Scan for the cell matching the given text and deliver its (X, Y) coordinate at center. 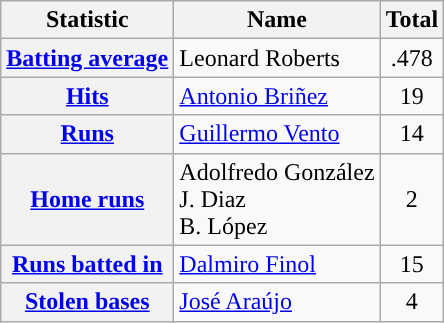
4 (412, 302)
Statistic (88, 20)
.478 (412, 58)
Runs batted in (88, 264)
2 (412, 199)
15 (412, 264)
Home runs (88, 199)
Batting average (88, 58)
Guillermo Vento (277, 134)
Total (412, 20)
Runs (88, 134)
José Araújo (277, 302)
Adolfredo González J. Diaz B. López (277, 199)
Name (277, 20)
Dalmiro Finol (277, 264)
14 (412, 134)
19 (412, 96)
Antonio Briñez (277, 96)
Hits (88, 96)
Stolen bases (88, 302)
Leonard Roberts (277, 58)
